Extract the (X, Y) coordinate from the center of the cell holding the provided text.  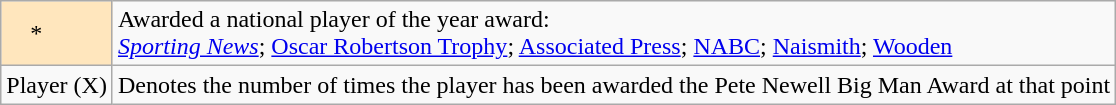
Awarded a national player of the year award: Sporting News; Oscar Robertson Trophy; Associated Press; NABC; Naismith; Wooden (614, 34)
Denotes the number of times the player has been awarded the Pete Newell Big Man Award at that point (614, 85)
* (57, 34)
Player (X) (57, 85)
